Identify which cell holds the provided text, then report its (X, Y) central coordinate. 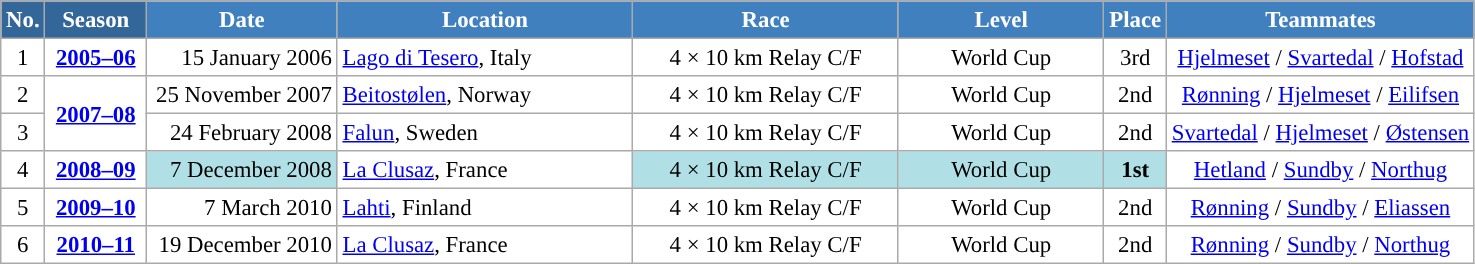
Teammates (1320, 20)
Lahti, Finland (485, 208)
2005–06 (96, 58)
2 (23, 95)
5 (23, 208)
Svartedal / Hjelmeset / Østensen (1320, 133)
Lago di Tesero, Italy (485, 58)
1 (23, 58)
1st (1135, 170)
Place (1135, 20)
No. (23, 20)
4 (23, 170)
3rd (1135, 58)
Beitostølen, Norway (485, 95)
2009–10 (96, 208)
2007–08 (96, 114)
Falun, Sweden (485, 133)
Rønning / Sundby / Northug (1320, 245)
7 March 2010 (242, 208)
3 (23, 133)
25 November 2007 (242, 95)
Location (485, 20)
Level (1001, 20)
6 (23, 245)
Date (242, 20)
Hjelmeset / Svartedal / Hofstad (1320, 58)
2008–09 (96, 170)
Hetland / Sundby / Northug (1320, 170)
15 January 2006 (242, 58)
24 February 2008 (242, 133)
Rønning / Sundby / Eliassen (1320, 208)
7 December 2008 (242, 170)
Rønning / Hjelmeset / Eilifsen (1320, 95)
Race (766, 20)
19 December 2010 (242, 245)
2010–11 (96, 245)
Season (96, 20)
